Pinpoint the cell where the given text exists, returning its (X, Y) midpoint coordinate. 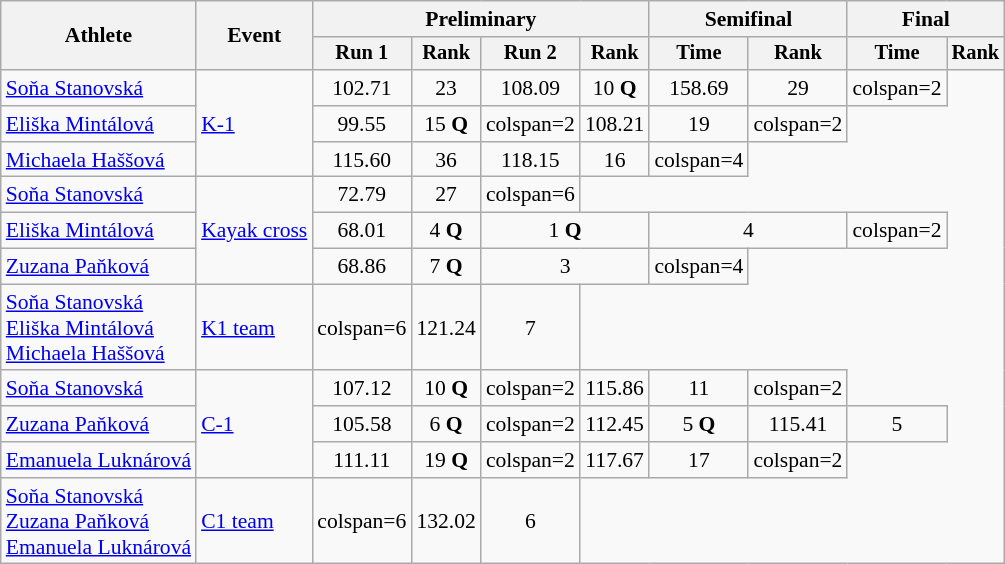
Kayak cross (254, 230)
3 (566, 267)
111.11 (362, 460)
102.71 (362, 88)
17 (698, 460)
7 (530, 328)
108.09 (530, 88)
Event (254, 36)
4 Q (446, 231)
19 Q (446, 460)
115.41 (798, 424)
Final (926, 19)
121.24 (446, 328)
K-1 (254, 124)
Athlete (98, 36)
112.45 (614, 424)
4 (748, 231)
Run 1 (362, 54)
5 Q (698, 424)
72.79 (362, 195)
99.55 (362, 124)
107.12 (362, 389)
1 Q (566, 231)
Soňa StanovskáEliška MintálováMichaela Haššová (98, 328)
108.21 (614, 124)
15 Q (446, 124)
115.86 (614, 389)
68.01 (362, 231)
23 (446, 88)
Emanuela Luknárová (98, 460)
Run 2 (530, 54)
16 (614, 160)
19 (698, 124)
118.15 (530, 160)
Michaela Haššová (98, 160)
117.67 (614, 460)
6 Q (446, 424)
K1 team (254, 328)
105.58 (362, 424)
36 (446, 160)
68.86 (362, 267)
158.69 (698, 88)
115.60 (362, 160)
29 (798, 88)
Preliminary (480, 19)
27 (446, 195)
Semifinal (748, 19)
11 (698, 389)
C-1 (254, 424)
5 (896, 424)
7 Q (446, 267)
